Search for the cell housing the specified text and yield its [X, Y] center coordinate. 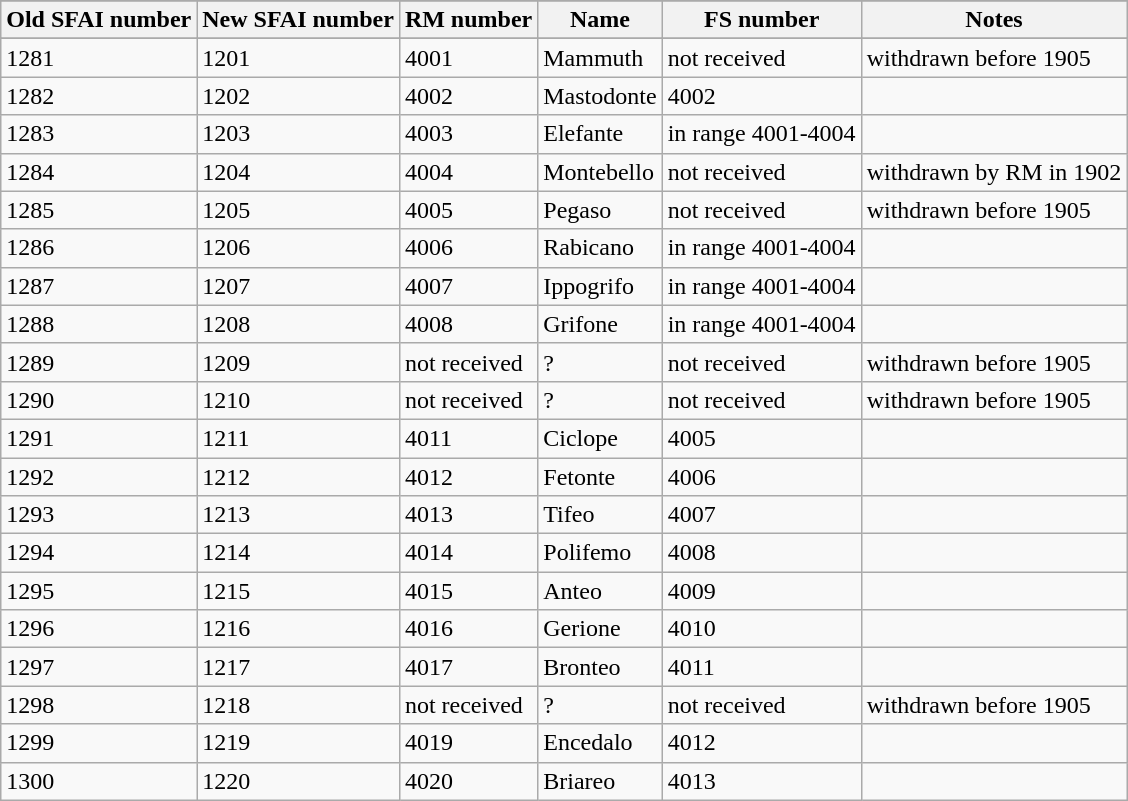
4020 [468, 781]
1208 [298, 324]
1213 [298, 515]
1218 [298, 705]
1216 [298, 629]
4017 [468, 667]
1202 [298, 96]
1293 [99, 515]
4016 [468, 629]
1211 [298, 438]
1220 [298, 781]
Polifemo [600, 553]
1287 [99, 286]
1297 [99, 667]
1282 [99, 96]
4004 [468, 172]
1291 [99, 438]
1290 [99, 400]
1209 [298, 362]
4014 [468, 553]
1283 [99, 134]
1210 [298, 400]
1214 [298, 553]
1294 [99, 553]
1219 [298, 743]
Bronteo [600, 667]
Pegaso [600, 210]
Elefante [600, 134]
4003 [468, 134]
Rabicano [600, 248]
Ciclope [600, 438]
4015 [468, 591]
Mastodonte [600, 96]
1289 [99, 362]
Old SFAI number [99, 20]
1285 [99, 210]
Anteo [600, 591]
1205 [298, 210]
1296 [99, 629]
Ippogrifo [600, 286]
1295 [99, 591]
Fetonte [600, 477]
1206 [298, 248]
4010 [762, 629]
Montebello [600, 172]
1286 [99, 248]
4019 [468, 743]
1281 [99, 58]
1201 [298, 58]
Grifone [600, 324]
RM number [468, 20]
Tifeo [600, 515]
1284 [99, 172]
Name [600, 20]
1212 [298, 477]
1299 [99, 743]
Gerione [600, 629]
Encedalo [600, 743]
4001 [468, 58]
New SFAI number [298, 20]
1207 [298, 286]
Mammuth [600, 58]
4009 [762, 591]
withdrawn by RM in 1902 [994, 172]
1292 [99, 477]
Briareo [600, 781]
FS number [762, 20]
1217 [298, 667]
Notes [994, 20]
1298 [99, 705]
1288 [99, 324]
1300 [99, 781]
1215 [298, 591]
1203 [298, 134]
1204 [298, 172]
